Locate the cell with the specified text and output its (X, Y) center coordinate. 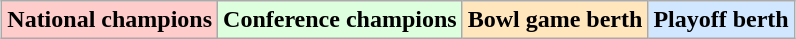
Playoff berth (721, 20)
National champions (110, 20)
Bowl game berth (555, 20)
Conference champions (340, 20)
